Extract the [X, Y] coordinate from the center of the cell holding the provided text.  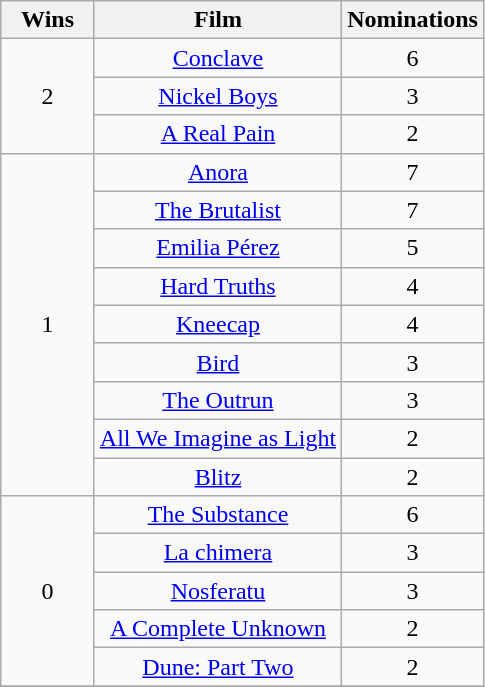
Emilia Pérez [218, 248]
La chimera [218, 553]
Dune: Part Two [218, 667]
Nosferatu [218, 591]
All We Imagine as Light [218, 438]
Kneecap [218, 324]
Blitz [218, 477]
Wins [48, 20]
Bird [218, 362]
A Complete Unknown [218, 629]
0 [48, 591]
5 [413, 248]
The Substance [218, 515]
A Real Pain [218, 134]
1 [48, 324]
Nickel Boys [218, 96]
Conclave [218, 58]
The Outrun [218, 400]
The Brutalist [218, 210]
Hard Truths [218, 286]
Film [218, 20]
Nominations [413, 20]
Anora [218, 172]
